Extract the [X, Y] coordinate from the center of the cell holding the provided text.  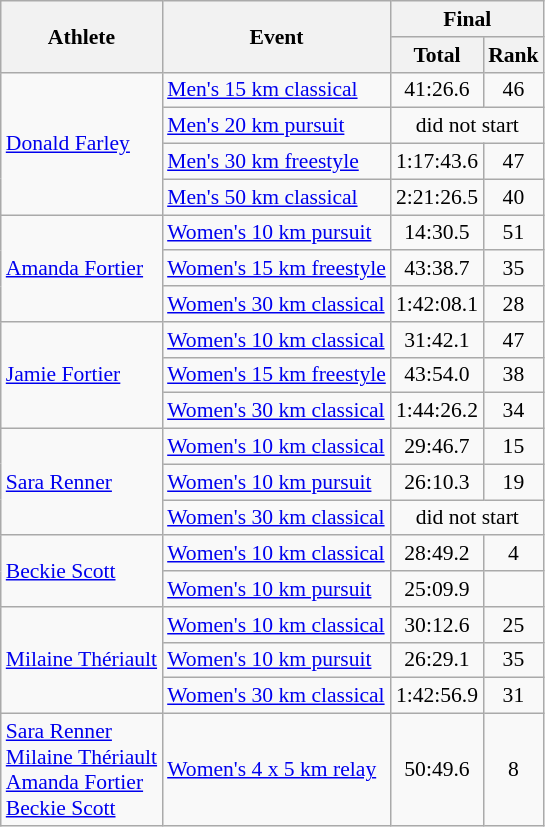
46 [514, 90]
14:30.5 [437, 233]
25:09.9 [437, 589]
51 [514, 233]
1:42:08.1 [437, 304]
43:38.7 [437, 269]
Jamie Fortier [82, 376]
34 [514, 411]
Rank [514, 55]
4 [514, 554]
Men's 20 km pursuit [276, 126]
15 [514, 447]
Men's 50 km classical [276, 197]
1:44:26.2 [437, 411]
25 [514, 625]
Final [468, 19]
1:17:43.6 [437, 162]
41:26.6 [437, 90]
Women's 4 x 5 km relay [276, 770]
Total [437, 55]
Beckie Scott [82, 572]
Men's 30 km freestyle [276, 162]
28 [514, 304]
Sara Renner [82, 482]
43:54.0 [437, 375]
Donald Farley [82, 143]
31:42.1 [437, 340]
28:49.2 [437, 554]
50:49.6 [437, 770]
30:12.6 [437, 625]
29:46.7 [437, 447]
1:42:56.9 [437, 696]
26:10.3 [437, 482]
Event [276, 36]
8 [514, 770]
Athlete [82, 36]
26:29.1 [437, 660]
Milaine Thériault [82, 660]
Men's 15 km classical [276, 90]
31 [514, 696]
38 [514, 375]
40 [514, 197]
2:21:26.5 [437, 197]
Amanda Fortier [82, 268]
19 [514, 482]
Sara RennerMilaine ThériaultAmanda FortierBeckie Scott [82, 770]
